Search for the cell housing the specified text and yield its (X, Y) center coordinate. 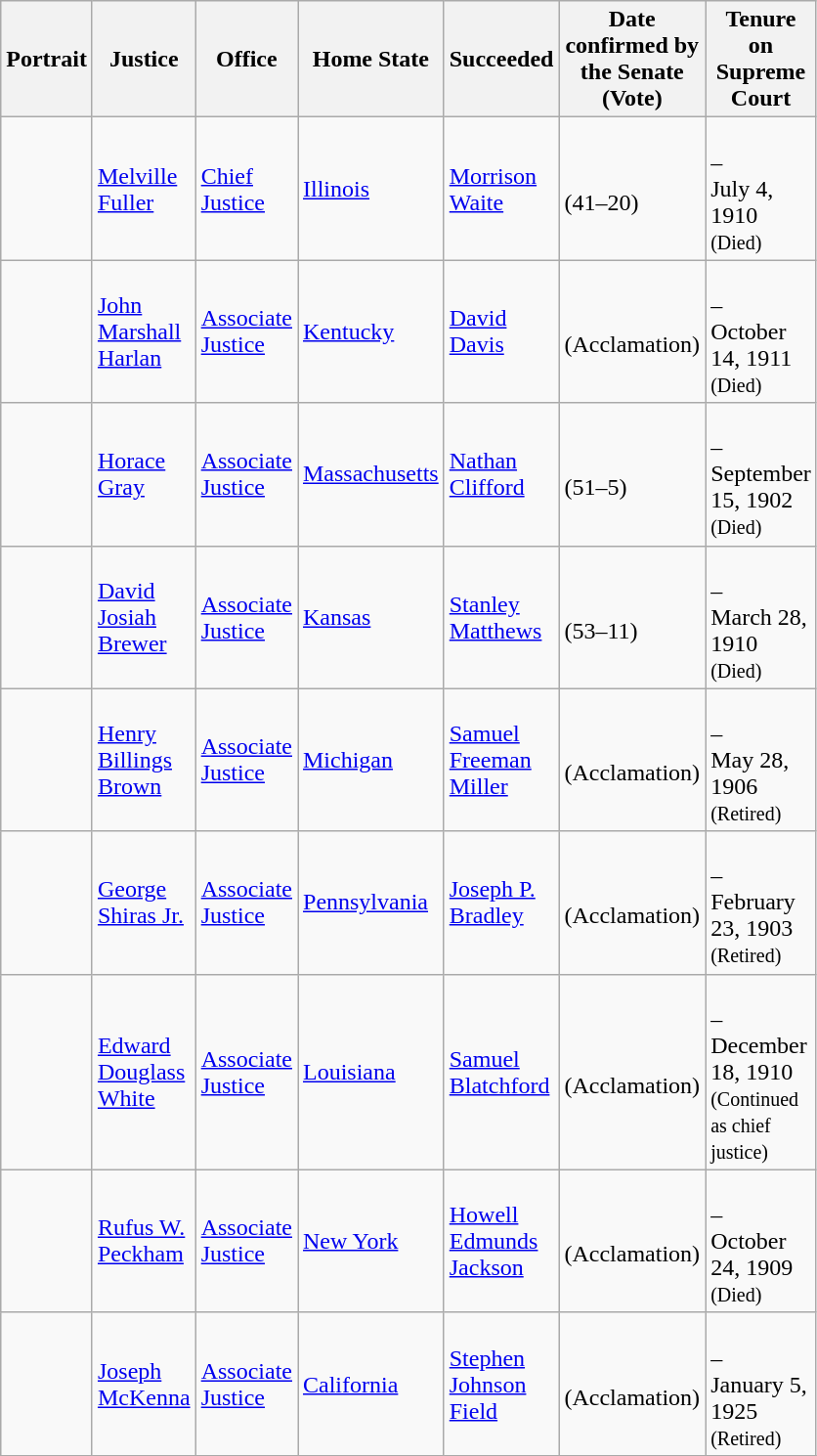
Michigan (370, 760)
Louisiana (370, 1072)
Illinois (370, 189)
Stanley Matthews (501, 617)
Kentucky (370, 331)
Office (246, 59)
Nathan Clifford (501, 474)
David Josiah Brewer (144, 617)
George Shiras Jr. (144, 903)
Morrison Waite (501, 189)
Joseph P. Bradley (501, 903)
–September 15, 1902(Died) (761, 474)
–January 5, 1925(Retired) (761, 1384)
(41–20) (632, 189)
Samuel Freeman Miller (501, 760)
Chief Justice (246, 189)
(51–5) (632, 474)
Massachusetts (370, 474)
–July 4, 1910(Died) (761, 189)
David Davis (501, 331)
Stephen Johnson Field (501, 1384)
–March 28, 1910(Died) (761, 617)
Henry Billings Brown (144, 760)
California (370, 1384)
–February 23, 1903(Retired) (761, 903)
Horace Gray (144, 474)
Edward Douglass White (144, 1072)
Succeeded (501, 59)
Samuel Blatchford (501, 1072)
Tenure on Supreme Court (761, 59)
–December 18, 1910(Continued as chief justice) (761, 1072)
John Marshall Harlan (144, 331)
Pennsylvania (370, 903)
Justice (144, 59)
Home State (370, 59)
Joseph McKenna (144, 1384)
Kansas (370, 617)
Rufus W. Peckham (144, 1241)
New York (370, 1241)
Melville Fuller (144, 189)
–May 28, 1906(Retired) (761, 760)
Howell Edmunds Jackson (501, 1241)
–October 24, 1909(Died) (761, 1241)
–October 14, 1911(Died) (761, 331)
Date confirmed by the Senate(Vote) (632, 59)
(53–11) (632, 617)
Portrait (47, 59)
